Return [x, y] of the center of cell containing provided text 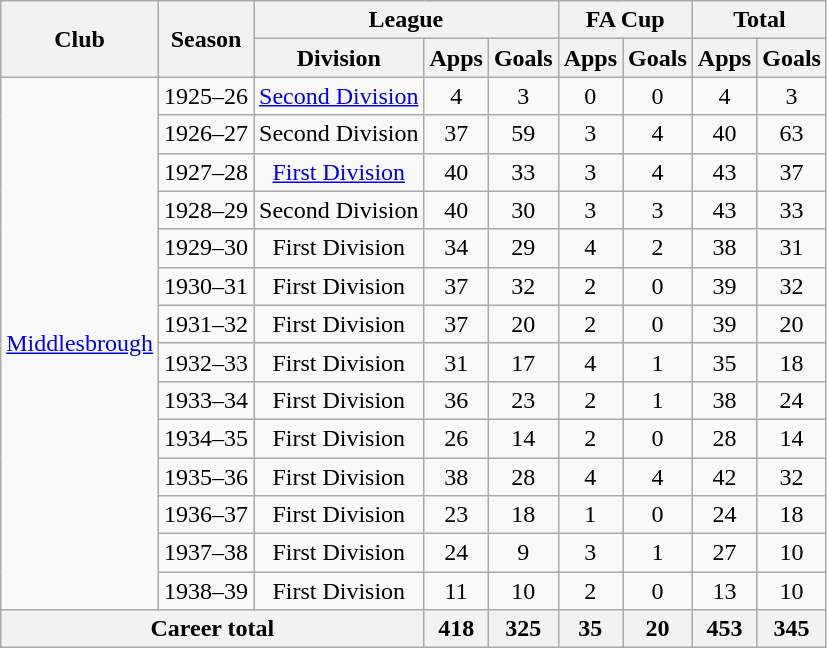
27 [724, 553]
1928–29 [206, 210]
29 [523, 248]
Season [206, 39]
1925–26 [206, 96]
1931–32 [206, 324]
17 [523, 362]
Middlesbrough [80, 344]
34 [456, 248]
30 [523, 210]
League [406, 20]
1933–34 [206, 400]
1929–30 [206, 248]
11 [456, 591]
1936–37 [206, 515]
36 [456, 400]
1934–35 [206, 438]
1932–33 [206, 362]
418 [456, 629]
1930–31 [206, 286]
1935–36 [206, 477]
63 [792, 134]
26 [456, 438]
Club [80, 39]
1938–39 [206, 591]
325 [523, 629]
FA Cup [625, 20]
Division [339, 58]
453 [724, 629]
9 [523, 553]
42 [724, 477]
13 [724, 591]
345 [792, 629]
Total [759, 20]
1926–27 [206, 134]
Career total [212, 629]
59 [523, 134]
1937–38 [206, 553]
1927–28 [206, 172]
